Capture the cell that displays the provided text and extract its (X, Y) central coordinate. 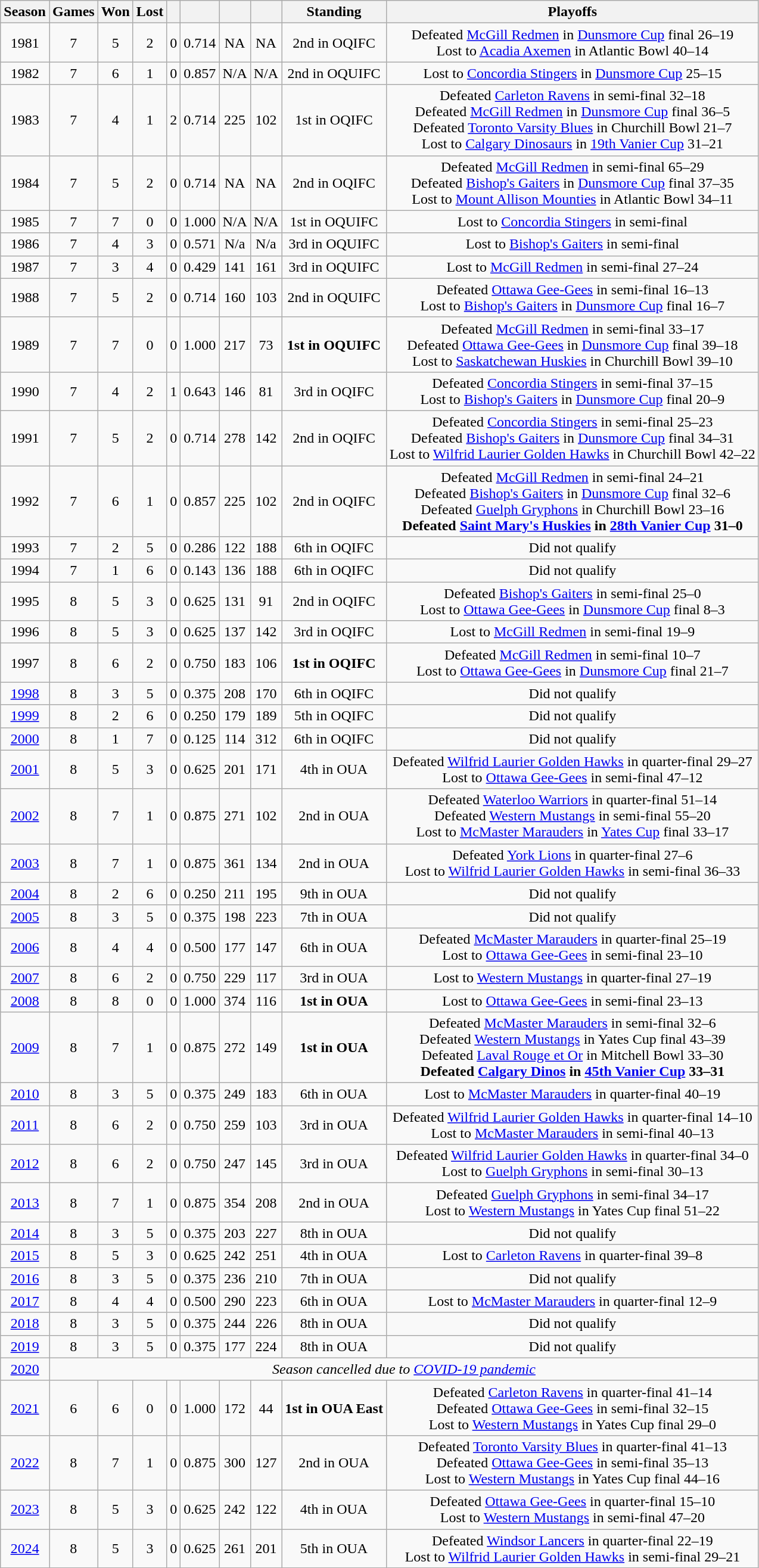
2018 (25, 1324)
Defeated McGill Redmen in semi-final 33–17 Defeated Ottawa Gee-Gees in Dunsmore Cup final 39–18 Lost to Saskatchewan Huskies in Churchill Bowl 39–10 (572, 344)
2024 (25, 1548)
Lost to McMaster Marauders in quarter-final 40–19 (572, 1094)
2020 (25, 1369)
141 (235, 267)
Lost to McMaster Marauders in quarter-final 12–9 (572, 1301)
210 (266, 1278)
1986 (25, 244)
290 (235, 1301)
0.571 (200, 244)
160 (235, 298)
1998 (25, 693)
Defeated Wilfrid Laurier Golden Hawks in quarter-final 34–0Lost to Guelph Gryphons in semi-final 30–13 (572, 1164)
2017 (25, 1301)
134 (266, 863)
2003 (25, 863)
1990 (25, 391)
Defeated McGill Redmen in semi-final 10–7 Lost to Ottawa Gee-Gees in Dunsmore Cup final 21–7 (572, 662)
195 (266, 894)
Lost to Western Mustangs in quarter-final 27–19 (572, 978)
272 (235, 1047)
2011 (25, 1125)
117 (266, 978)
211 (235, 894)
Lost to McGill Redmen in semi-final 27–24 (572, 267)
Playoffs (572, 12)
1982 (25, 73)
2019 (25, 1346)
1983 (25, 120)
9th in OUA (334, 894)
114 (235, 739)
Defeated Concordia Stingers in semi-final 37–15Lost to Bishop's Gaiters in Dunsmore Cup final 20–9 (572, 391)
244 (235, 1324)
2009 (25, 1047)
229 (235, 978)
Games (73, 12)
300 (235, 1463)
Won (116, 12)
1993 (25, 548)
2006 (25, 947)
2008 (25, 1000)
1985 (25, 222)
2000 (25, 739)
1995 (25, 602)
172 (235, 1408)
Defeated McGill Redmen in semi-final 65–29Defeated Bishop's Gaiters in Dunsmore Cup final 37–35 Lost to Mount Allison Mounties in Atlantic Bowl 34–11 (572, 183)
Defeated Wilfrid Laurier Golden Hawks in quarter-final 14–10Lost to McMaster Marauders in semi-final 40–13 (572, 1125)
2014 (25, 1233)
Defeated Windsor Lancers in quarter-final 22–19 Lost to Wilfrid Laurier Golden Hawks in semi-final 29–21 (572, 1548)
0.125 (200, 739)
5th in OUA (334, 1548)
1992 (25, 502)
227 (266, 1233)
1999 (25, 716)
203 (235, 1233)
Defeated Bishop's Gaiters in semi-final 25–0 Lost to Ottawa Gee-Gees in Dunsmore Cup final 8–3 (572, 602)
91 (266, 602)
Defeated Waterloo Warriors in quarter-final 51–14Defeated Western Mustangs in semi-final 55–20Lost to McMaster Marauders in Yates Cup final 33–17 (572, 816)
2007 (25, 978)
249 (235, 1094)
2021 (25, 1408)
Lost to McGill Redmen in semi-final 19–9 (572, 632)
170 (266, 693)
198 (235, 916)
179 (235, 716)
247 (235, 1164)
Defeated McMaster Marauders in quarter-final 25–19Lost to Ottawa Gee-Gees in semi-final 23–10 (572, 947)
1991 (25, 438)
171 (266, 770)
Defeated Ottawa Gee-Gees in semi-final 16–13 Lost to Bishop's Gaiters in Dunsmore Cup final 16–7 (572, 298)
1997 (25, 662)
Lost to Bishop's Gaiters in semi-final (572, 244)
1987 (25, 267)
73 (266, 344)
44 (266, 1408)
131 (235, 602)
147 (266, 947)
189 (266, 716)
2001 (25, 770)
2016 (25, 1278)
Defeated Carleton Ravens in quarter-final 41–14Defeated Ottawa Gee-Gees in semi-final 32–15Lost to Western Mustangs in Yates Cup final 29–0 (572, 1408)
Defeated Wilfrid Laurier Golden Hawks in quarter-final 29–27Lost to Ottawa Gee-Gees in semi-final 47–12 (572, 770)
146 (235, 391)
Lost to Ottawa Gee-Gees in semi-final 23–13 (572, 1000)
278 (235, 438)
1st in OUA East (334, 1408)
2015 (25, 1256)
2022 (25, 1463)
137 (235, 632)
Season cancelled due to COVID-19 pandemic (404, 1369)
116 (266, 1000)
81 (266, 391)
259 (235, 1125)
161 (266, 267)
Lost (150, 12)
271 (235, 816)
2013 (25, 1202)
361 (235, 863)
136 (235, 571)
5th in OQIFC (334, 716)
Lost to Carleton Ravens in quarter-final 39–8 (572, 1256)
1989 (25, 344)
2002 (25, 816)
2010 (25, 1094)
251 (266, 1256)
1984 (25, 183)
2012 (25, 1164)
Season (25, 12)
Defeated Ottawa Gee-Gees in quarter-final 15–10 Lost to Western Mustangs in semi-final 47–20 (572, 1510)
236 (235, 1278)
0.643 (200, 391)
Defeated Guelph Gryphons in semi-final 34–17Lost to Western Mustangs in Yates Cup final 51–22 (572, 1202)
2023 (25, 1510)
354 (235, 1202)
224 (266, 1346)
106 (266, 662)
312 (266, 739)
261 (235, 1548)
217 (235, 344)
374 (235, 1000)
149 (266, 1047)
Lost to Concordia Stingers in Dunsmore Cup 25–15 (572, 73)
1981 (25, 43)
Defeated McGill Redmen in Dunsmore Cup final 26–19 Lost to Acadia Axemen in Atlantic Bowl 40–14 (572, 43)
0.429 (200, 267)
0.143 (200, 571)
1988 (25, 298)
Defeated York Lions in quarter-final 27–6Lost to Wilfrid Laurier Golden Hawks in semi-final 36–33 (572, 863)
145 (266, 1164)
Defeated Toronto Varsity Blues in quarter-final 41–13Defeated Ottawa Gee-Gees in semi-final 35–13Lost to Western Mustangs in Yates Cup final 44–16 (572, 1463)
Standing (334, 12)
0.286 (200, 548)
1994 (25, 571)
226 (266, 1324)
Lost to Concordia Stingers in semi-final (572, 222)
2004 (25, 894)
127 (266, 1463)
2005 (25, 916)
1996 (25, 632)
